Extract the (X, Y) coordinate from the center of the cell holding the provided text.  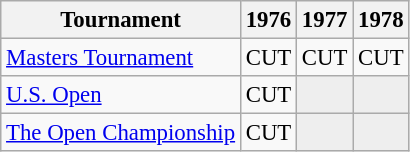
Masters Tournament (121, 58)
1978 (381, 20)
1976 (268, 20)
Tournament (121, 20)
The Open Championship (121, 133)
1977 (325, 20)
U.S. Open (121, 95)
